Find where the given text appears and provide that cell's center as [X, Y] coordinate. 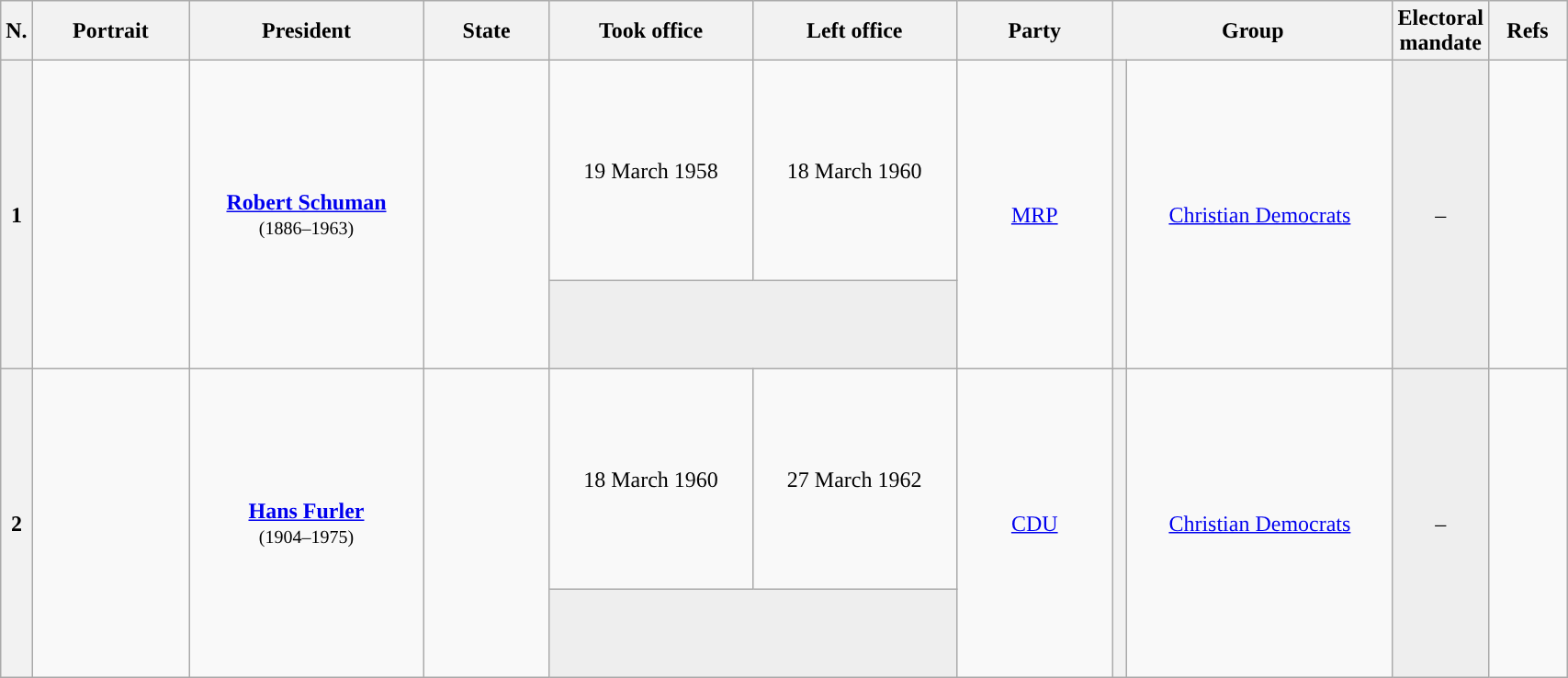
President [307, 31]
1 [17, 215]
Party [1034, 31]
Refs [1527, 31]
Group [1253, 31]
Left office [854, 31]
27 March 1962 [854, 480]
MRP [1034, 215]
Robert Schuman(1886–1963) [307, 215]
2 [17, 524]
State [486, 31]
Hans Furler(1904–1975) [307, 524]
Electoral mandate [1440, 31]
19 March 1958 [651, 171]
CDU [1034, 524]
Took office [651, 31]
Portrait [110, 31]
N. [17, 31]
